Identify which cell holds the provided text, then report its (X, Y) central coordinate. 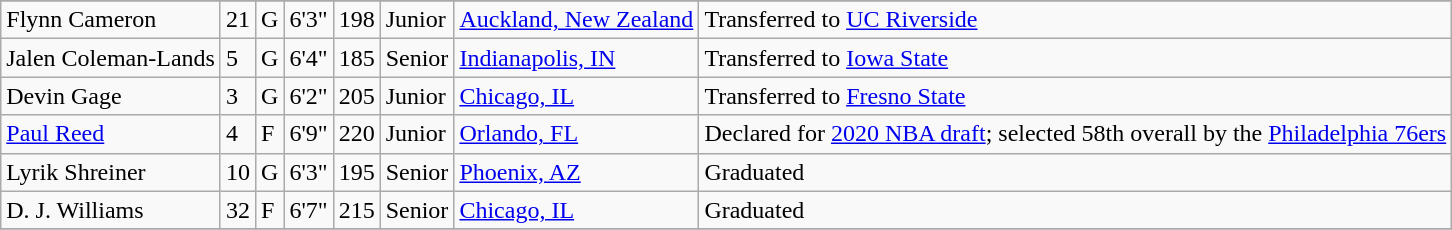
10 (238, 172)
D. J. Williams (111, 210)
Transferred to UC Riverside (1076, 20)
195 (356, 172)
Transferred to Fresno State (1076, 96)
32 (238, 210)
Flynn Cameron (111, 20)
Jalen Coleman-Lands (111, 58)
6'7" (308, 210)
21 (238, 20)
205 (356, 96)
220 (356, 134)
6'9" (308, 134)
215 (356, 210)
Phoenix, AZ (576, 172)
Transferred to Iowa State (1076, 58)
185 (356, 58)
6'2" (308, 96)
Lyrik Shreiner (111, 172)
Paul Reed (111, 134)
3 (238, 96)
4 (238, 134)
198 (356, 20)
Auckland, New Zealand (576, 20)
Declared for 2020 NBA draft; selected 58th overall by the Philadelphia 76ers (1076, 134)
Indianapolis, IN (576, 58)
Orlando, FL (576, 134)
6'4" (308, 58)
Devin Gage (111, 96)
5 (238, 58)
